Find where the given text appears and provide that cell's center as (x, y) coordinate. 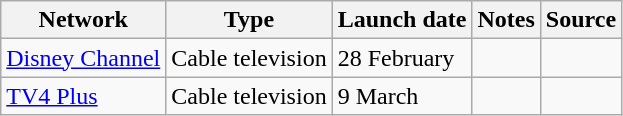
TV4 Plus (84, 96)
Notes (506, 20)
Source (580, 20)
Type (249, 20)
9 March (402, 96)
Disney Channel (84, 58)
Network (84, 20)
28 February (402, 58)
Launch date (402, 20)
